For the text-containing cell, return its midpoint in (X, Y) coordinate format. 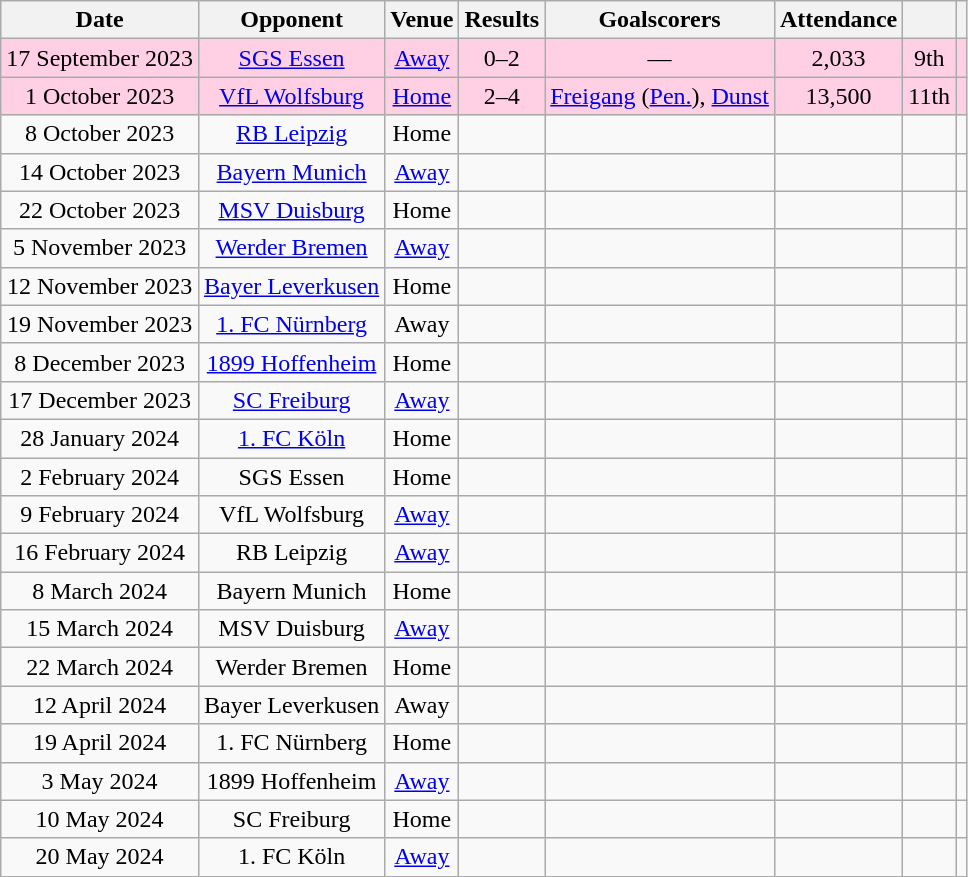
Attendance (838, 20)
19 November 2023 (100, 324)
13,500 (838, 96)
15 March 2024 (100, 629)
0–2 (502, 58)
16 February 2024 (100, 553)
12 November 2023 (100, 286)
1 October 2023 (100, 96)
20 May 2024 (100, 857)
2 February 2024 (100, 477)
28 January 2024 (100, 438)
9 February 2024 (100, 515)
Opponent (291, 20)
22 October 2023 (100, 210)
Venue (422, 20)
19 April 2024 (100, 743)
14 October 2023 (100, 172)
2–4 (502, 96)
22 March 2024 (100, 667)
9th (930, 58)
Date (100, 20)
2,033 (838, 58)
Goalscorers (660, 20)
5 November 2023 (100, 248)
17 September 2023 (100, 58)
8 October 2023 (100, 134)
12 April 2024 (100, 705)
Freigang (Pen.), Dunst (660, 96)
17 December 2023 (100, 400)
8 March 2024 (100, 591)
3 May 2024 (100, 781)
Results (502, 20)
8 December 2023 (100, 362)
10 May 2024 (100, 819)
— (660, 58)
11th (930, 96)
